Output the (x, y) coordinate of the center of the cell containing the given text.  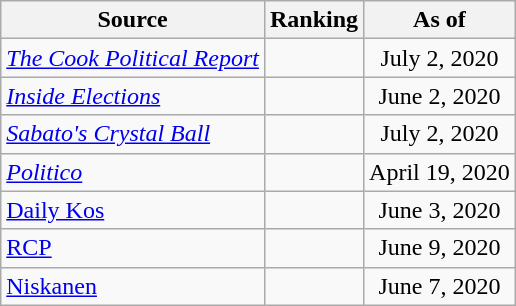
Inside Elections (133, 96)
June 3, 2020 (440, 210)
RCP (133, 248)
June 9, 2020 (440, 248)
The Cook Political Report (133, 58)
June 7, 2020 (440, 286)
As of (440, 20)
April 19, 2020 (440, 172)
Ranking (314, 20)
Daily Kos (133, 210)
Sabato's Crystal Ball (133, 134)
Politico (133, 172)
Niskanen (133, 286)
Source (133, 20)
June 2, 2020 (440, 96)
